Locate the cell with the specified text and output its [x, y] center coordinate. 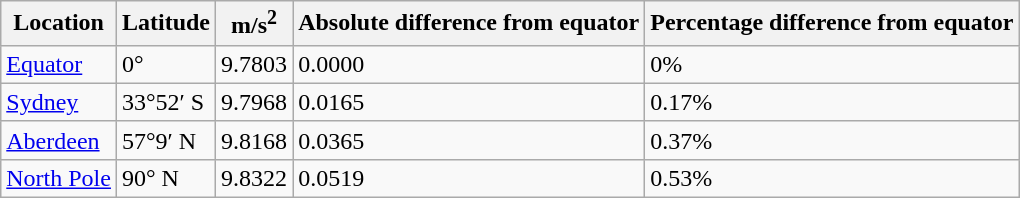
0.0000 [469, 64]
90° N [166, 178]
0° [166, 64]
0.53% [832, 178]
Latitude [166, 24]
0.0165 [469, 102]
9.8322 [254, 178]
Sydney [59, 102]
9.8168 [254, 140]
57°9′ N [166, 140]
Aberdeen [59, 140]
33°52′ S [166, 102]
0% [832, 64]
Equator [59, 64]
0.37% [832, 140]
0.17% [832, 102]
Location [59, 24]
North Pole [59, 178]
m/s2 [254, 24]
0.0519 [469, 178]
Percentage difference from equator [832, 24]
0.0365 [469, 140]
Absolute difference from equator [469, 24]
9.7968 [254, 102]
9.7803 [254, 64]
